Capture the cell that displays the provided text and extract its [X, Y] central coordinate. 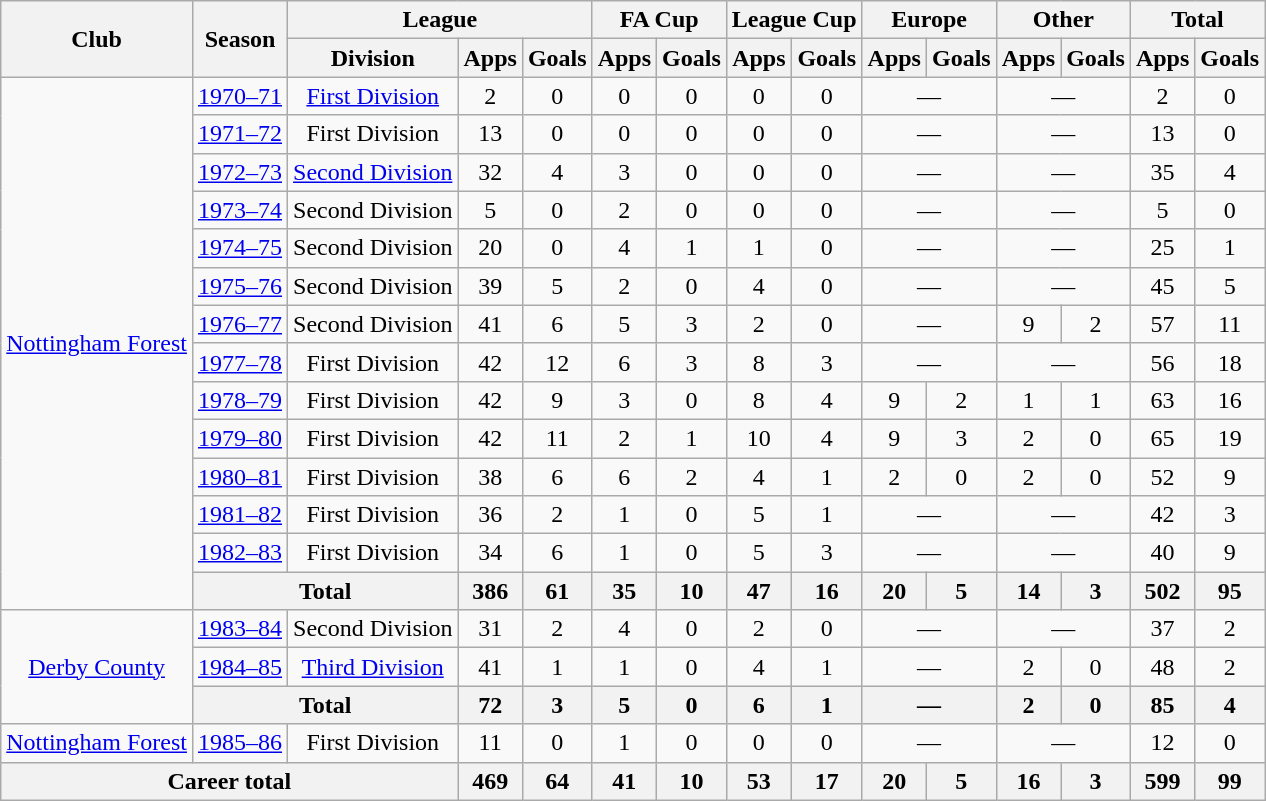
36 [490, 515]
1973–74 [240, 210]
99 [1230, 781]
Other [1063, 20]
1979–80 [240, 438]
17 [826, 781]
37 [1162, 629]
Third Division [373, 667]
1975–76 [240, 286]
64 [557, 781]
47 [758, 591]
1978–79 [240, 400]
18 [1230, 362]
386 [490, 591]
1983–84 [240, 629]
38 [490, 477]
FA Cup [659, 20]
1974–75 [240, 248]
1971–72 [240, 134]
85 [1162, 705]
65 [1162, 438]
53 [758, 781]
32 [490, 172]
63 [1162, 400]
52 [1162, 477]
1976–77 [240, 324]
14 [1028, 591]
40 [1162, 553]
Season [240, 39]
61 [557, 591]
39 [490, 286]
469 [490, 781]
48 [1162, 667]
Europe [929, 20]
Career total [230, 781]
1972–73 [240, 172]
League [440, 20]
1970–71 [240, 96]
502 [1162, 591]
31 [490, 629]
1982–83 [240, 553]
1985–86 [240, 743]
1984–85 [240, 667]
Club [97, 39]
League Cup [794, 20]
Derby County [97, 667]
1981–82 [240, 515]
45 [1162, 286]
19 [1230, 438]
95 [1230, 591]
72 [490, 705]
25 [1162, 248]
599 [1162, 781]
1977–78 [240, 362]
1980–81 [240, 477]
Division [373, 58]
56 [1162, 362]
34 [490, 553]
57 [1162, 324]
